Detect which cell encompasses the target text, then output its [x, y] center coordinate. 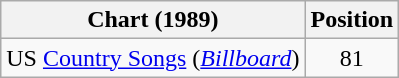
Position [352, 20]
Chart (1989) [153, 20]
US Country Songs (Billboard) [153, 58]
81 [352, 58]
